Determine the [x, y] coordinate at the center of the cell enclosing the given text.  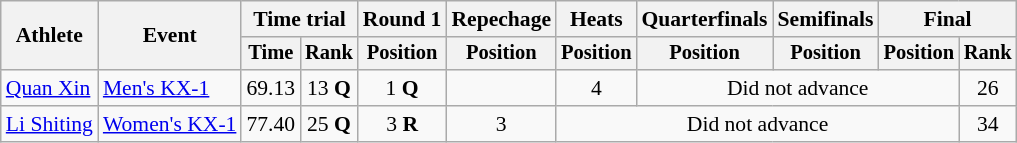
77.40 [270, 124]
4 [596, 88]
Athlete [50, 36]
3 R [402, 124]
34 [988, 124]
Women's KX-1 [170, 124]
Quarterfinals [704, 19]
Round 1 [402, 19]
Event [170, 36]
69.13 [270, 88]
Men's KX-1 [170, 88]
Quan Xin [50, 88]
Heats [596, 19]
Final [948, 19]
Repechage [501, 19]
Semifinals [825, 19]
25 Q [329, 124]
1 Q [402, 88]
Time [270, 54]
26 [988, 88]
Li Shiting [50, 124]
Time trial [299, 19]
3 [501, 124]
13 Q [329, 88]
